Locate the cell with the specified text and output its [x, y] center coordinate. 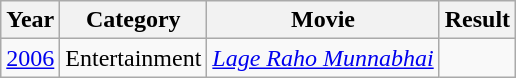
Movie [323, 20]
Year [30, 20]
Result [477, 20]
Lage Raho Munnabhai [323, 58]
2006 [30, 58]
Category [134, 20]
Entertainment [134, 58]
